Capture the cell that displays the provided text and extract its [X, Y] central coordinate. 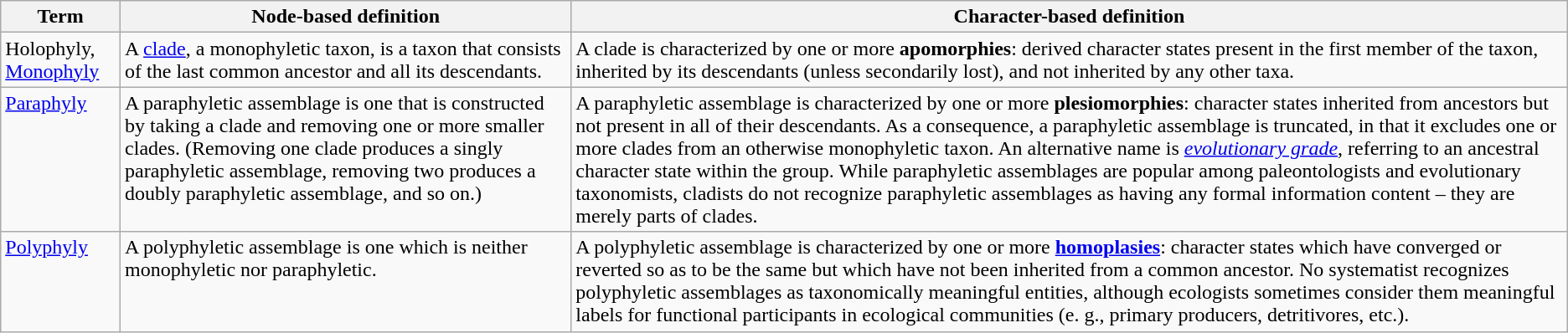
Paraphyly [60, 159]
Polyphyly [60, 281]
A clade, a monophyletic taxon, is a taxon that consists of the last common ancestor and all its descendants. [346, 60]
Node-based definition [346, 17]
Character-based definition [1069, 17]
Holophyly, Monophyly [60, 60]
Term [60, 17]
A polyphyletic assemblage is one which is neither monophyletic nor paraphyletic. [346, 281]
